Identify which cell holds the provided text, then report its [x, y] central coordinate. 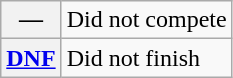
DNF [31, 58]
Did not finish [146, 58]
— [31, 20]
Did not compete [146, 20]
